Find where the given text appears and provide that cell's center as (x, y) coordinate. 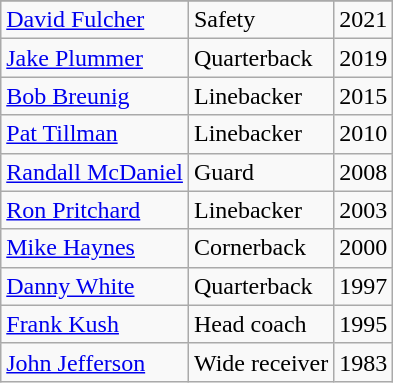
Safety (260, 20)
Jake Plummer (95, 58)
Cornerback (260, 248)
Randall McDaniel (95, 172)
2019 (364, 58)
Wide receiver (260, 362)
2015 (364, 96)
Head coach (260, 324)
David Fulcher (95, 20)
Frank Kush (95, 324)
2008 (364, 172)
1997 (364, 286)
1995 (364, 324)
1983 (364, 362)
2003 (364, 210)
Danny White (95, 286)
2000 (364, 248)
2021 (364, 20)
Bob Breunig (95, 96)
Ron Pritchard (95, 210)
2010 (364, 134)
John Jefferson (95, 362)
Mike Haynes (95, 248)
Pat Tillman (95, 134)
Guard (260, 172)
